Locate the cell with the specified text and output its (X, Y) center coordinate. 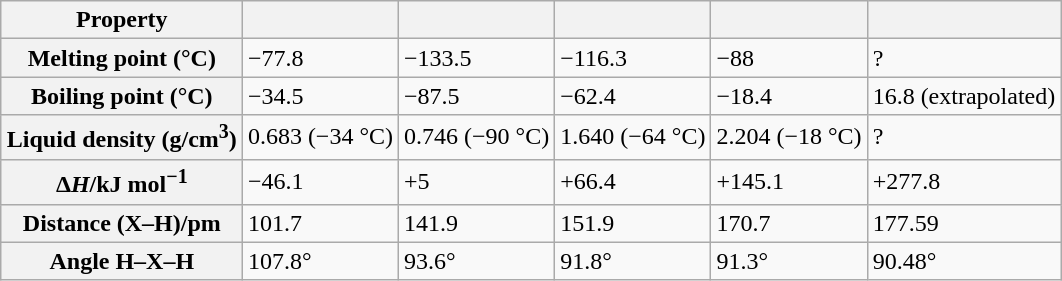
Boiling point (°C) (122, 96)
170.7 (789, 223)
141.9 (477, 223)
ΔH/kJ mol−1 (122, 182)
−62.4 (633, 96)
−88 (789, 58)
91.3° (789, 261)
−87.5 (477, 96)
+5 (477, 182)
−46.1 (320, 182)
151.9 (633, 223)
0.746 (−90 °C) (477, 138)
−133.5 (477, 58)
93.6° (477, 261)
177.59 (964, 223)
−34.5 (320, 96)
+277.8 (964, 182)
+66.4 (633, 182)
Angle H–X–H (122, 261)
107.8° (320, 261)
Melting point (°C) (122, 58)
−77.8 (320, 58)
Property (122, 20)
+145.1 (789, 182)
91.8° (633, 261)
101.7 (320, 223)
Liquid density (g/cm3) (122, 138)
Distance (X–H)/pm (122, 223)
−18.4 (789, 96)
0.683 (−34 °C) (320, 138)
90.48° (964, 261)
−116.3 (633, 58)
1.640 (−64 °C) (633, 138)
16.8 (extrapolated) (964, 96)
2.204 (−18 °C) (789, 138)
